Provide the [X, Y] coordinate of the cell's center where the given text is located.  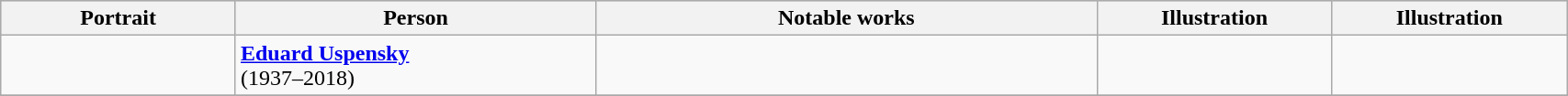
Eduard Uspensky(1937–2018) [415, 66]
Notable works [847, 18]
Person [415, 18]
Portrait [118, 18]
